Extract the [X, Y] coordinate from the center of the cell holding the provided text.  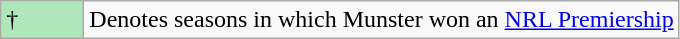
Denotes seasons in which Munster won an NRL Premiership [382, 20]
† [42, 20]
